From the cell containing the given text, extract its center point as (x, y) coordinate. 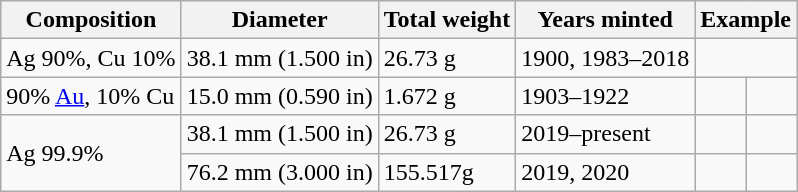
1903–1922 (606, 96)
Total weight (447, 20)
Example (746, 20)
1900, 1983–2018 (606, 58)
Years minted (606, 20)
Ag 99.9% (91, 153)
Diameter (280, 20)
2019, 2020 (606, 172)
90% Au, 10% Cu (91, 96)
Composition (91, 20)
1.672 g (447, 96)
76.2 mm (3.000 in) (280, 172)
15.0 mm (0.590 in) (280, 96)
2019–present (606, 134)
Ag 90%, Cu 10% (91, 58)
155.517g (447, 172)
